Detect which cell encompasses the target text, then output its (x, y) center coordinate. 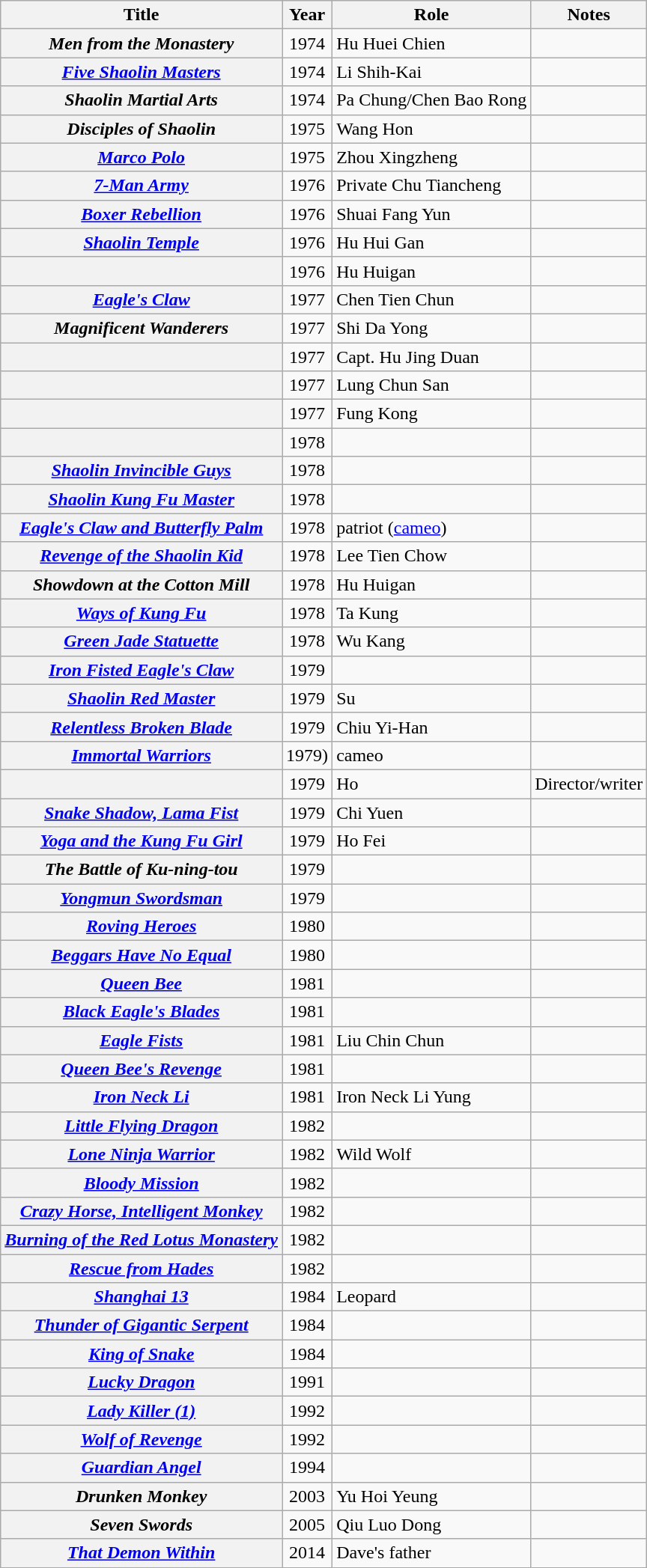
Seven Swords (142, 1525)
Relentless Broken Blade (142, 727)
2014 (307, 1553)
Marco Polo (142, 157)
Shaolin Martial Arts (142, 100)
Five Shaolin Masters (142, 72)
Iron Neck Li Yung (431, 1097)
Iron Neck Li (142, 1097)
Eagle's Claw and Butterfly Palm (142, 528)
Men from the Monastery (142, 43)
Title (142, 15)
Private Chu Tiancheng (431, 186)
That Demon Within (142, 1553)
Lady Killer (1) (142, 1411)
1994 (307, 1468)
Dave's father (431, 1553)
Director/writer (589, 784)
Li Shih-Kai (431, 72)
1991 (307, 1382)
Shanghai 13 (142, 1297)
Drunken Monkey (142, 1496)
Ho (431, 784)
Boxer Rebellion (142, 214)
Ways of Kung Fu (142, 613)
Shaolin Red Master (142, 698)
cameo (431, 755)
Lucky Dragon (142, 1382)
Thunder of Gigantic Serpent (142, 1326)
2005 (307, 1525)
Eagle Fists (142, 1040)
Bloody Mission (142, 1183)
Notes (589, 15)
Crazy Horse, Intelligent Monkey (142, 1211)
Disciples of Shaolin (142, 129)
Lung Chun San (431, 385)
King of Snake (142, 1354)
Hu Hui Gan (431, 242)
Showdown at the Cotton Mill (142, 585)
Yoga and the Kung Fu Girl (142, 841)
7-Man Army (142, 186)
Shaolin Temple (142, 242)
Shaolin Invincible Guys (142, 471)
Wang Hon (431, 129)
Zhou Xingzheng (431, 157)
Chen Tien Chun (431, 299)
Leopard (431, 1297)
Revenge of the Shaolin Kid (142, 556)
Queen Bee's Revenge (142, 1069)
Guardian Angel (142, 1468)
Year (307, 15)
Qiu Luo Dong (431, 1525)
Eagle's Claw (142, 299)
Little Flying Dragon (142, 1126)
Magnificent Wanderers (142, 328)
Iron Fisted Eagle's Claw (142, 670)
Liu Chin Chun (431, 1040)
Pa Chung/Chen Bao Rong (431, 100)
Su (431, 698)
Beggars Have No Equal (142, 955)
Yu Hoi Yeung (431, 1496)
Immortal Warriors (142, 755)
patriot (cameo) (431, 528)
Hu Huei Chien (431, 43)
Shaolin Kung Fu Master (142, 499)
Wolf of Revenge (142, 1439)
Lone Ninja Warrior (142, 1154)
Wild Wolf (431, 1154)
Lee Tien Chow (431, 556)
Burning of the Red Lotus Monastery (142, 1239)
Ho Fei (431, 841)
Role (431, 15)
Shuai Fang Yun (431, 214)
Chiu Yi-Han (431, 727)
The Battle of Ku-ning-tou (142, 870)
Green Jade Statuette (142, 641)
Rescue from Hades (142, 1269)
1979) (307, 755)
Queen Bee (142, 983)
Shi Da Yong (431, 328)
Wu Kang (431, 641)
Capt. Hu Jing Duan (431, 357)
2003 (307, 1496)
Snake Shadow, Lama Fist (142, 812)
Roving Heroes (142, 927)
Black Eagle's Blades (142, 1012)
Yongmun Swordsman (142, 898)
Chi Yuen (431, 812)
Ta Kung (431, 613)
Fung Kong (431, 414)
